Pinpoint the cell where the given text exists, returning its [X, Y] midpoint coordinate. 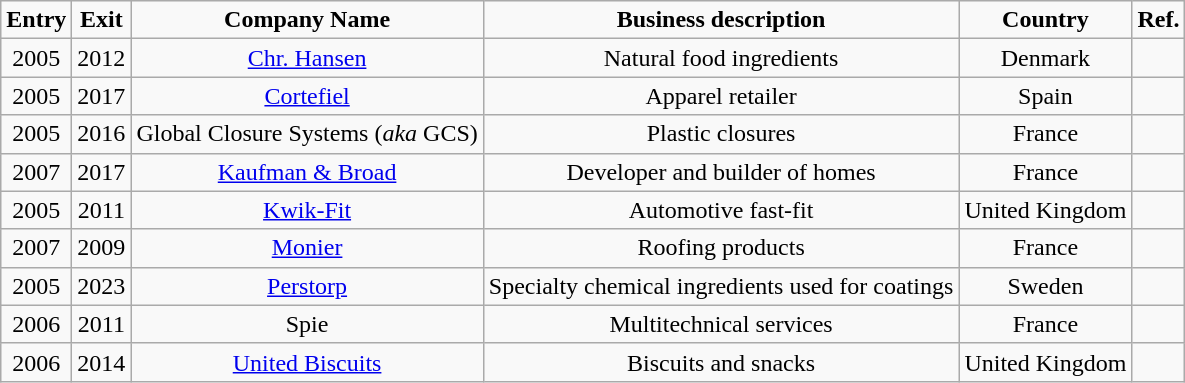
2016 [102, 134]
Specialty chemical ingredients used for coatings [721, 286]
Spain [1046, 96]
Company Name [307, 20]
Cortefiel [307, 96]
Perstorp [307, 286]
2023 [102, 286]
2014 [102, 362]
Natural food ingredients [721, 58]
Ref. [1158, 20]
Developer and builder of homes [721, 172]
2012 [102, 58]
Business description [721, 20]
Entry [36, 20]
Roofing products [721, 248]
Kwik-Fit [307, 210]
Automotive fast-fit [721, 210]
Apparel retailer [721, 96]
Sweden [1046, 286]
Plastic closures [721, 134]
Exit [102, 20]
United Biscuits [307, 362]
Denmark [1046, 58]
Biscuits and snacks [721, 362]
Kaufman & Broad [307, 172]
Global Closure Systems (aka GCS) [307, 134]
Country [1046, 20]
Multitechnical services [721, 324]
Spie [307, 324]
Monier [307, 248]
Chr. Hansen [307, 58]
2009 [102, 248]
